Return the [x, y] coordinate for the center point of the cell that contains the specified text.  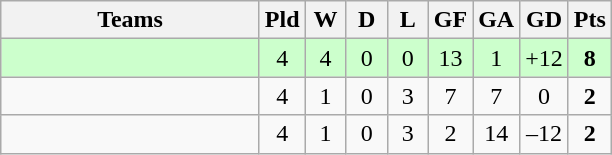
+12 [544, 58]
Pts [590, 20]
8 [590, 58]
–12 [544, 134]
D [366, 20]
W [326, 20]
Pld [282, 20]
14 [496, 134]
GA [496, 20]
13 [450, 58]
GD [544, 20]
Teams [130, 20]
GF [450, 20]
L [408, 20]
